For the text-containing cell, return its midpoint in (X, Y) coordinate format. 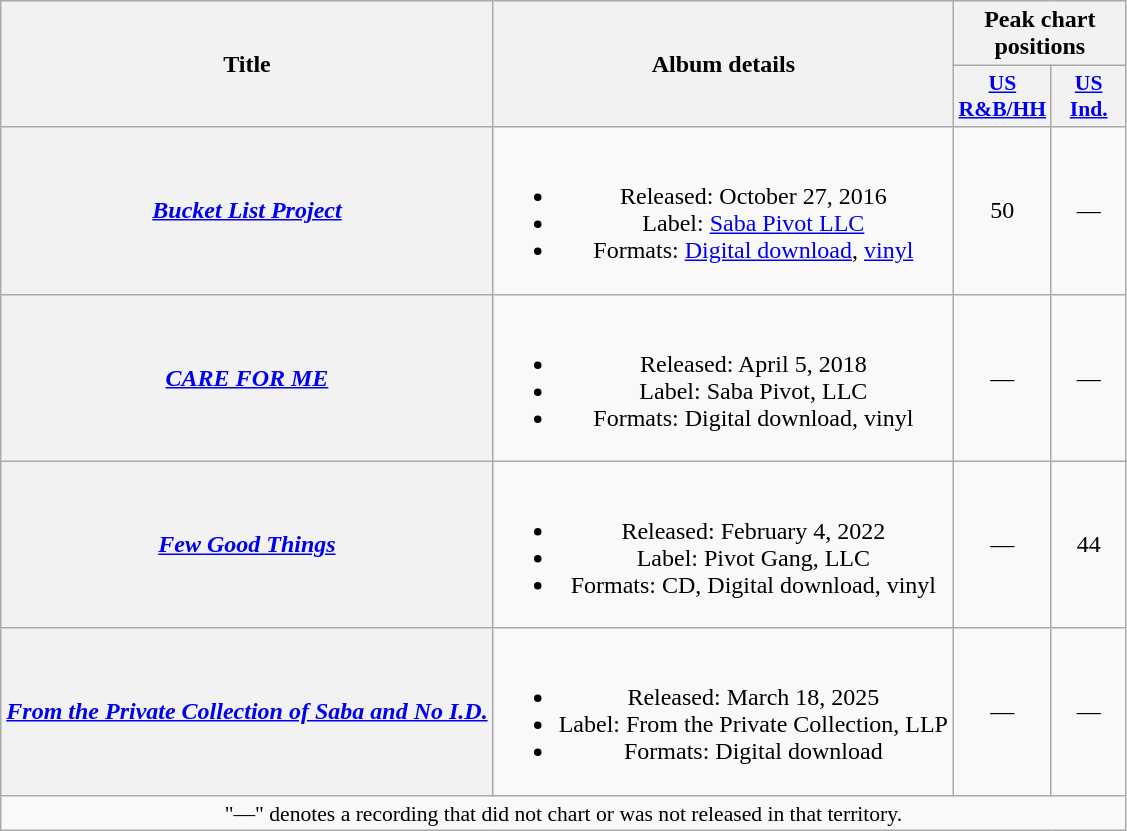
Released: October 27, 2016Label: Saba Pivot LLCFormats: Digital download, vinyl (723, 210)
From the Private Collection of Saba and No I.D. (247, 712)
Few Good Things (247, 544)
Released: April 5, 2018Label: Saba Pivot, LLCFormats: Digital download, vinyl (723, 378)
USR&B/HH (1003, 96)
USInd. (1088, 96)
"—" denotes a recording that did not chart or was not released in that territory. (564, 813)
44 (1088, 544)
Peak chart positions (1040, 34)
50 (1003, 210)
Released: February 4, 2022Label: Pivot Gang, LLCFormats: CD, Digital download, vinyl (723, 544)
Title (247, 64)
Bucket List Project (247, 210)
Album details (723, 64)
CARE FOR ME (247, 378)
Released: March 18, 2025Label: From the Private Collection, LLPFormats: Digital download (723, 712)
